Identify which cell holds the provided text, then report its [x, y] central coordinate. 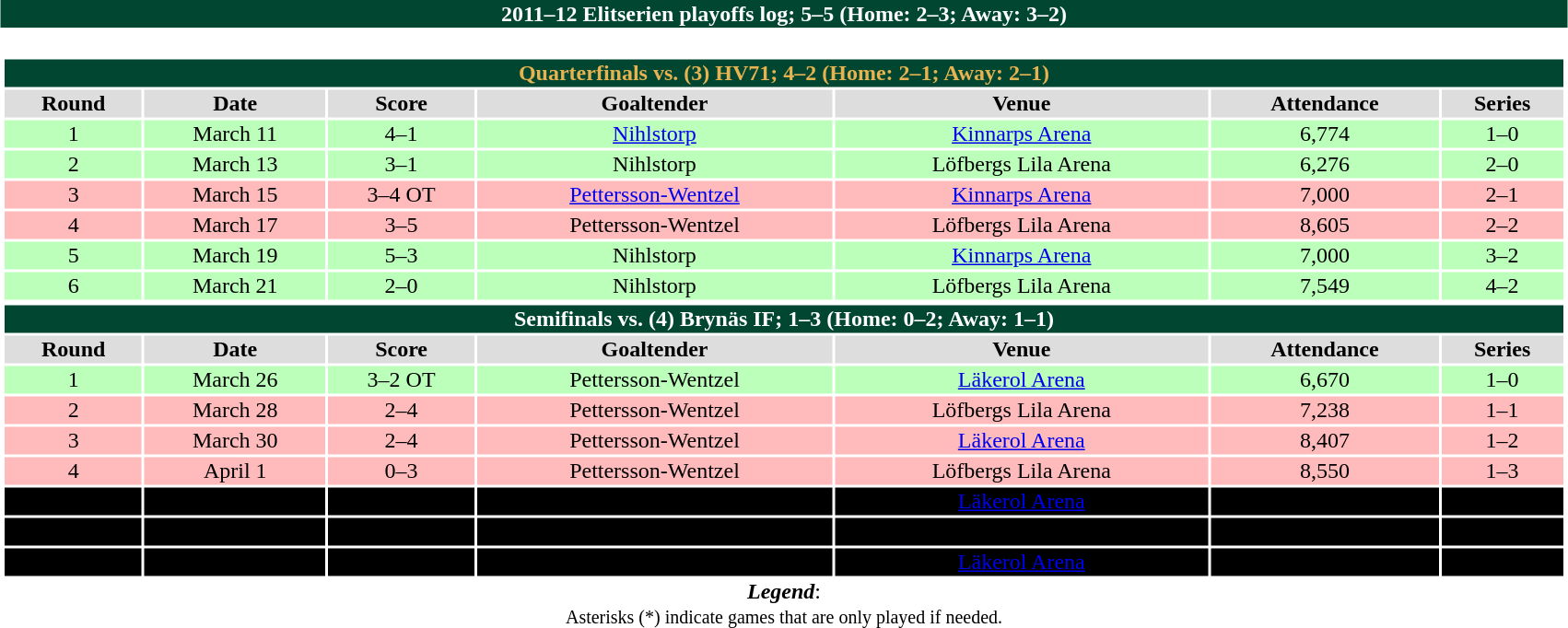
1–1 [1503, 410]
8,605 [1325, 226]
March 30 [235, 441]
0–3 [401, 471]
7* [74, 563]
3–2 OT [401, 380]
March 28 [235, 410]
1–2 [1503, 441]
6 [74, 286]
April 5 [235, 531]
3–1 [401, 165]
March 11 [235, 134]
6,774 [1325, 134]
April 3 [235, 502]
March 13 [235, 165]
7,238 [1325, 410]
March 26 [235, 380]
March 15 [235, 194]
7,549 [1325, 286]
5–3 [401, 255]
3–4 OT [401, 194]
Semifinals vs. (4) Brynäs IF; 1–3 (Home: 0–2; Away: 1–1) [783, 320]
March 21 [235, 286]
8,407 [1325, 441]
6* [74, 531]
2–1 [1503, 194]
April 1 [235, 471]
6,670 [1325, 380]
2–2 [1503, 226]
April 7 [235, 563]
March 17 [235, 226]
2011–12 Elitserien playoffs log; 5–5 (Home: 2–3; Away: 3–2) [784, 14]
3–2 [1503, 255]
4–2 [1503, 286]
6,276 [1325, 165]
3–5 [401, 226]
8,550 [1325, 471]
4–1 [401, 134]
March 19 [235, 255]
1–3 [1503, 471]
Quarterfinals vs. (3) HV71; 4–2 (Home: 2–1; Away: 2–1) [783, 73]
